Scan for the cell matching the given text and deliver its [x, y] coordinate at center. 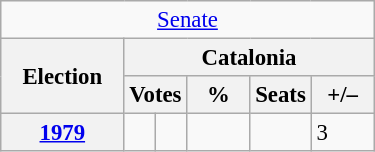
% [218, 95]
+/– [342, 95]
3 [342, 133]
1979 [62, 133]
Votes [156, 95]
Election [62, 76]
Senate [188, 20]
Seats [280, 95]
Catalonia [249, 58]
